Pinpoint the cell where the given text exists, returning its [x, y] midpoint coordinate. 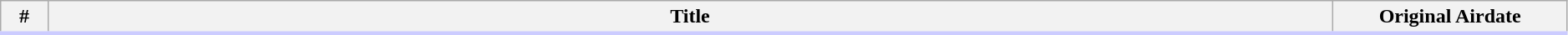
Title [690, 17]
# [24, 17]
Original Airdate [1450, 17]
